Determine the [x, y] coordinate at the center of the cell enclosing the given text.  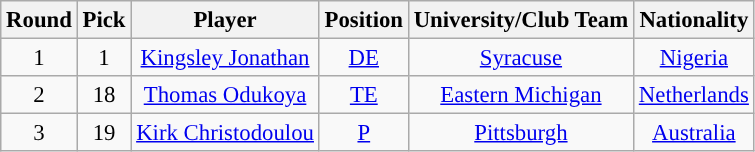
DE [364, 58]
Australia [694, 133]
University/Club Team [520, 20]
2 [39, 95]
Pick [104, 20]
18 [104, 95]
19 [104, 133]
Eastern Michigan [520, 95]
TE [364, 95]
Nigeria [694, 58]
Kirk Christodoulou [225, 133]
Syracuse [520, 58]
Position [364, 20]
Player [225, 20]
Thomas Odukoya [225, 95]
Round [39, 20]
Pittsburgh [520, 133]
Nationality [694, 20]
3 [39, 133]
P [364, 133]
Kingsley Jonathan [225, 58]
Netherlands [694, 95]
